Locate the cell with the specified text and output its (X, Y) center coordinate. 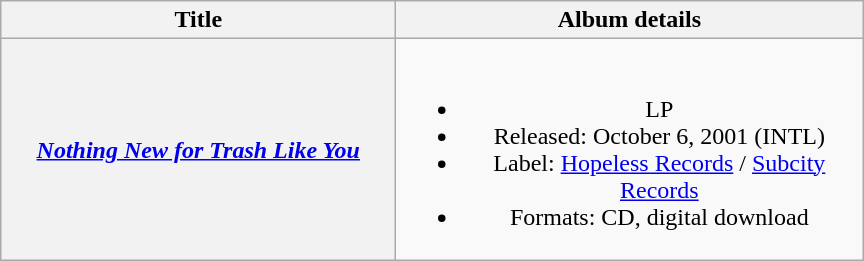
LPReleased: October 6, 2001 (INTL)Label: Hopeless Records / Subcity RecordsFormats: CD, digital download (630, 150)
Nothing New for Trash Like You (198, 150)
Album details (630, 20)
Title (198, 20)
